Determine the [X, Y] coordinate at the center of the cell enclosing the given text.  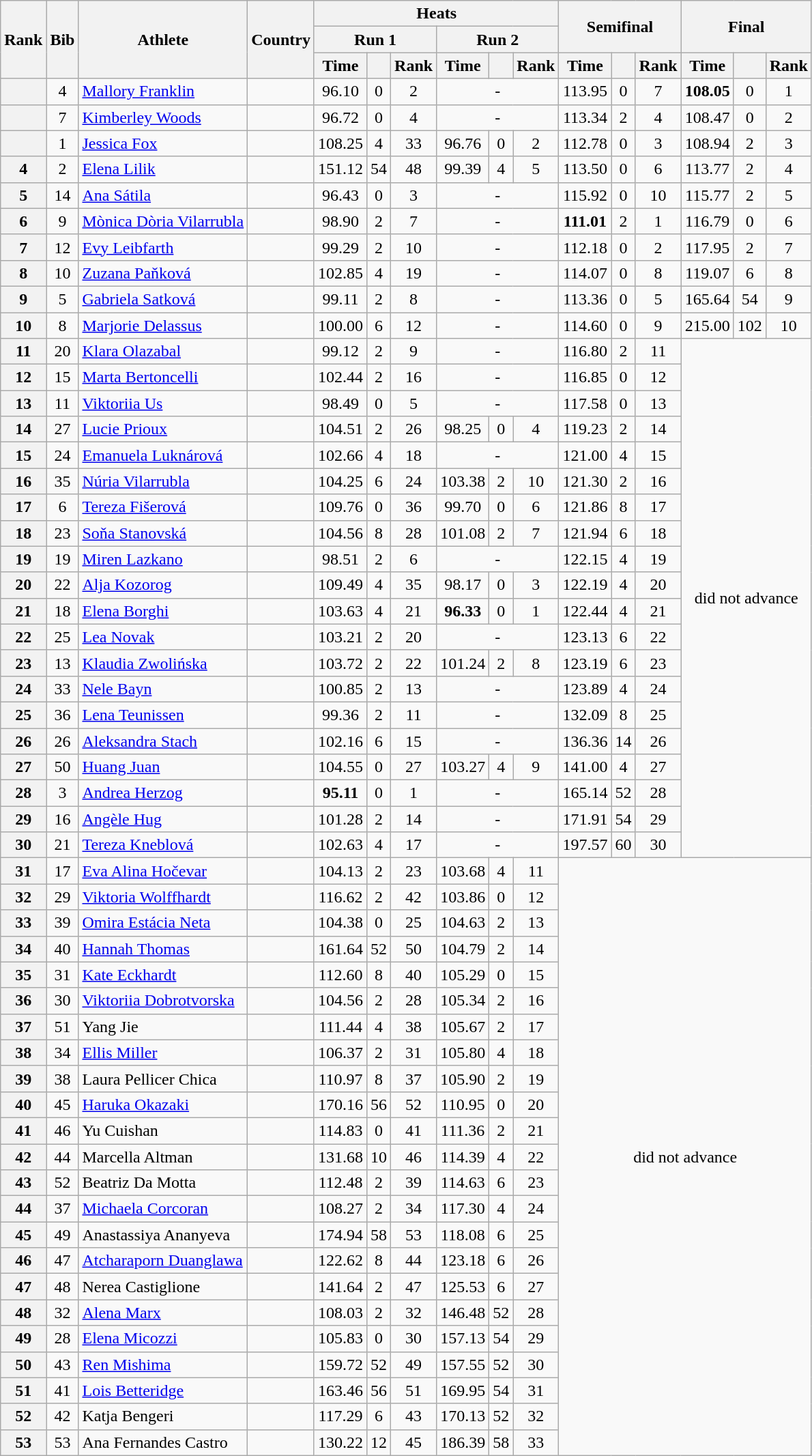
111.36 [463, 1130]
Alja Kozorog [163, 585]
Miren Lazkano [163, 559]
Viktoriia Dobrotvorska [163, 1001]
122.62 [340, 1261]
118.08 [463, 1235]
Run 2 [498, 40]
112.48 [340, 1183]
114.83 [340, 1130]
Marjorie Delassus [163, 326]
60 [624, 845]
104.63 [463, 923]
Núria Vilarrubla [163, 481]
117.29 [340, 1416]
102.63 [340, 845]
104.55 [340, 767]
114.39 [463, 1157]
125.53 [463, 1287]
108.94 [707, 143]
Alena Marx [163, 1313]
113.77 [707, 169]
Katja Bengeri [163, 1416]
Angèle Hug [163, 819]
103.38 [463, 481]
96.76 [463, 143]
170.16 [340, 1104]
146.48 [463, 1313]
113.95 [585, 91]
105.67 [463, 1027]
108.25 [340, 143]
169.95 [463, 1390]
123.13 [585, 637]
197.57 [585, 845]
Andrea Herzog [163, 793]
Haruka Okazaki [163, 1104]
111.44 [340, 1027]
Soňa Stanovská [163, 533]
103.27 [463, 767]
108.47 [707, 117]
215.00 [707, 326]
Laura Pellicer Chica [163, 1079]
114.07 [585, 273]
96.10 [340, 91]
174.94 [340, 1235]
102.44 [340, 377]
117.95 [707, 247]
136.36 [585, 741]
141.00 [585, 767]
99.12 [340, 352]
123.18 [463, 1261]
121.86 [585, 507]
Nele Bayn [163, 689]
102 [749, 326]
Beatriz Da Motta [163, 1183]
119.23 [585, 429]
100.85 [340, 689]
165.64 [707, 299]
111.01 [585, 221]
Anastassiya Ananyeva [163, 1235]
Eva Alina Hočevar [163, 871]
116.79 [707, 221]
Yu Cuishan [163, 1130]
105.29 [463, 975]
Omira Estácia Neta [163, 923]
Ana Fernandes Castro [163, 1442]
104.38 [340, 923]
Ellis Miller [163, 1053]
Huang Juan [163, 767]
98.17 [463, 585]
Lea Novak [163, 637]
96.43 [340, 195]
105.34 [463, 1001]
103.68 [463, 871]
123.19 [585, 663]
Jessica Fox [163, 143]
Aleksandra Stach [163, 741]
Lena Teunissen [163, 715]
Athlete [163, 40]
98.51 [340, 559]
101.08 [463, 533]
99.29 [340, 247]
116.85 [585, 377]
113.34 [585, 117]
105.80 [463, 1053]
Country [281, 40]
123.89 [585, 689]
Hannah Thomas [163, 949]
Kate Eckhardt [163, 975]
98.90 [340, 221]
112.78 [585, 143]
165.14 [585, 793]
117.58 [585, 403]
105.83 [340, 1339]
109.76 [340, 507]
95.11 [340, 793]
102.66 [340, 455]
96.72 [340, 117]
Nerea Castiglione [163, 1287]
108.05 [707, 91]
Viktoriia Us [163, 403]
99.11 [340, 299]
115.77 [707, 195]
159.72 [340, 1365]
Viktoria Wolffhardt [163, 897]
110.97 [340, 1079]
101.24 [463, 663]
108.27 [340, 1209]
99.39 [463, 169]
Evy Leibfarth [163, 247]
Klara Olazabal [163, 352]
105.90 [463, 1079]
Zuzana Paňková [163, 273]
171.91 [585, 819]
114.60 [585, 326]
Marcella Altman [163, 1157]
Elena Lilik [163, 169]
99.70 [463, 507]
104.51 [340, 429]
Heats [436, 14]
104.25 [340, 481]
Gabriela Satková [163, 299]
96.33 [463, 611]
108.03 [340, 1313]
Klaudia Zwolińska [163, 663]
121.94 [585, 533]
157.13 [463, 1339]
113.50 [585, 169]
114.63 [463, 1183]
106.37 [340, 1053]
Michaela Corcoran [163, 1209]
102.85 [340, 273]
Bib [63, 40]
157.55 [463, 1365]
130.22 [340, 1442]
116.62 [340, 897]
161.64 [340, 949]
99.36 [340, 715]
Ren Mishima [163, 1365]
132.09 [585, 715]
104.13 [340, 871]
103.63 [340, 611]
103.72 [340, 663]
112.60 [340, 975]
104.79 [463, 949]
Elena Borghi [163, 611]
Ana Sátila [163, 195]
Tereza Fišerová [163, 507]
Marta Bertoncelli [163, 377]
110.95 [463, 1104]
115.92 [585, 195]
Kimberley Woods [163, 117]
122.15 [585, 559]
Lucie Prioux [163, 429]
Emanuela Luknárová [163, 455]
119.07 [707, 273]
102.16 [340, 741]
Run 1 [375, 40]
131.68 [340, 1157]
103.86 [463, 897]
Tereza Kneblová [163, 845]
121.00 [585, 455]
109.49 [340, 585]
112.18 [585, 247]
98.49 [340, 403]
163.46 [340, 1390]
Lois Betteridge [163, 1390]
103.21 [340, 637]
116.80 [585, 352]
Yang Jie [163, 1027]
Semifinal [620, 27]
Final [746, 27]
117.30 [463, 1209]
101.28 [340, 819]
151.12 [340, 169]
122.19 [585, 585]
186.39 [463, 1442]
100.00 [340, 326]
98.25 [463, 429]
121.30 [585, 481]
Elena Micozzi [163, 1339]
Mallory Franklin [163, 91]
122.44 [585, 611]
113.36 [585, 299]
Atcharaporn Duanglawa [163, 1261]
141.64 [340, 1287]
170.13 [463, 1416]
Mònica Dòria Vilarrubla [163, 221]
